Return [x, y] of the center of cell containing provided text 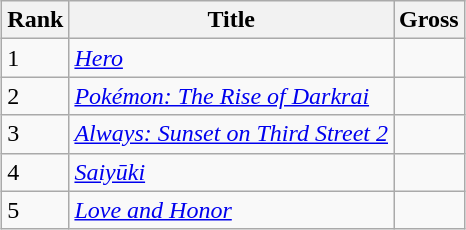
Title [232, 20]
1 [36, 58]
4 [36, 172]
Hero [232, 58]
Gross [430, 20]
Love and Honor [232, 210]
3 [36, 134]
2 [36, 96]
Pokémon: The Rise of Darkrai [232, 96]
Rank [36, 20]
Saiyūki [232, 172]
5 [36, 210]
Always: Sunset on Third Street 2 [232, 134]
